Detect which cell encompasses the target text, then output its (x, y) center coordinate. 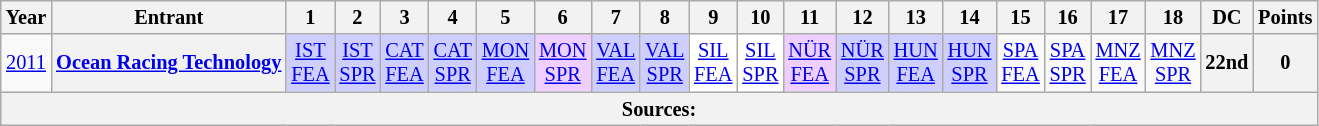
11 (810, 17)
MONSPR (562, 63)
22nd (1228, 63)
SILSPR (760, 63)
5 (506, 17)
NÜRSPR (862, 63)
14 (970, 17)
SILFEA (713, 63)
VALSPR (664, 63)
Points (1285, 17)
VALFEA (616, 63)
MONFEA (506, 63)
2011 (26, 63)
NÜRFEA (810, 63)
10 (760, 17)
7 (616, 17)
12 (862, 17)
2 (357, 17)
Ocean Racing Technology (168, 63)
18 (1174, 17)
HUNSPR (970, 63)
8 (664, 17)
3 (404, 17)
Sources: (660, 109)
15 (1020, 17)
MNZFEA (1118, 63)
SPASPR (1068, 63)
0 (1285, 63)
ISTFEA (310, 63)
MNZSPR (1174, 63)
ISTSPR (357, 63)
Entrant (168, 17)
9 (713, 17)
CATFEA (404, 63)
13 (916, 17)
4 (453, 17)
CATSPR (453, 63)
Year (26, 17)
1 (310, 17)
6 (562, 17)
17 (1118, 17)
SPAFEA (1020, 63)
HUNFEA (916, 63)
DC (1228, 17)
16 (1068, 17)
